Provide the (x, y) coordinate of the cell's center where the given text is located.  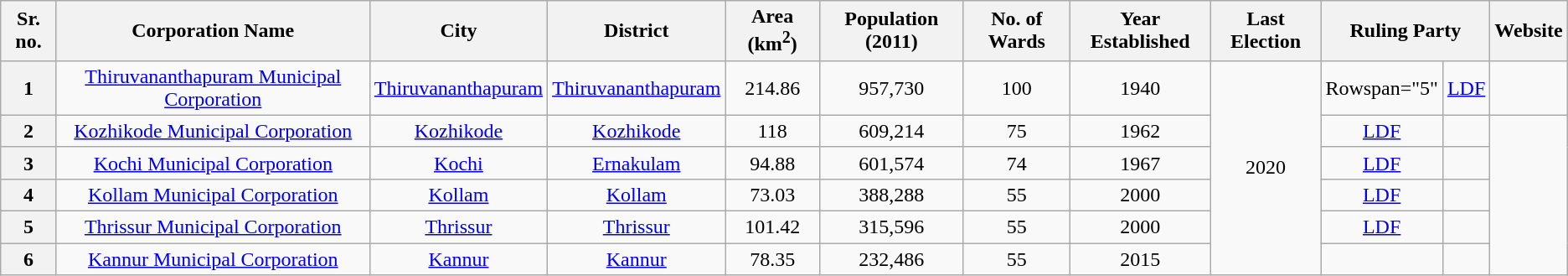
Kollam Municipal Corporation (213, 195)
Kochi (458, 163)
Rowspan="5" (1382, 87)
73.03 (772, 195)
609,214 (891, 131)
Ernakulam (637, 163)
5 (28, 227)
Kozhikode Municipal Corporation (213, 131)
4 (28, 195)
315,596 (891, 227)
1 (28, 87)
Kochi Municipal Corporation (213, 163)
957,730 (891, 87)
1962 (1140, 131)
101.42 (772, 227)
City (458, 31)
100 (1017, 87)
74 (1017, 163)
Corporation Name (213, 31)
Area (km2) (772, 31)
214.86 (772, 87)
2020 (1266, 168)
2 (28, 131)
No. of Wards (1017, 31)
6 (28, 259)
Website (1529, 31)
Year Established (1140, 31)
3 (28, 163)
94.88 (772, 163)
Population (2011) (891, 31)
388,288 (891, 195)
Thiruvananthapuram Municipal Corporation (213, 87)
Ruling Party (1406, 31)
Thrissur Municipal Corporation (213, 227)
75 (1017, 131)
Sr. no. (28, 31)
232,486 (891, 259)
118 (772, 131)
2015 (1140, 259)
Last Election (1266, 31)
1940 (1140, 87)
78.35 (772, 259)
1967 (1140, 163)
District (637, 31)
Kannur Municipal Corporation (213, 259)
601,574 (891, 163)
